Scan for the cell matching the given text and deliver its (x, y) coordinate at center. 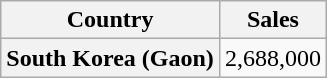
Country (110, 20)
2,688,000 (272, 58)
Sales (272, 20)
South Korea (Gaon) (110, 58)
